From the cell containing the given text, extract its center point as (X, Y) coordinate. 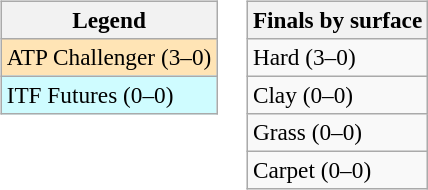
Carpet (0–0) (337, 171)
ATP Challenger (3–0) (108, 57)
Finals by surface (337, 20)
Clay (0–0) (337, 95)
Legend (108, 20)
Hard (3–0) (337, 57)
Grass (0–0) (337, 133)
ITF Futures (0–0) (108, 95)
